From the cell containing the given text, extract its center point as (x, y) coordinate. 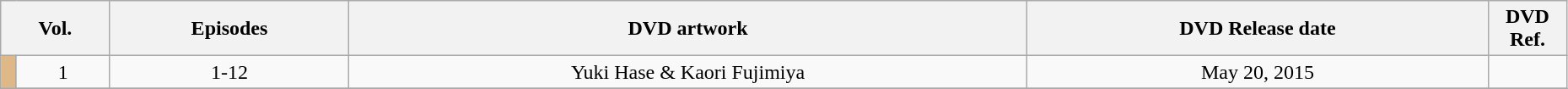
DVD Release date (1257, 29)
Vol. (56, 29)
DVD Ref. (1528, 29)
1 (62, 72)
Yuki Hase & Kaori Fujimiya (688, 72)
DVD artwork (688, 29)
Episodes (229, 29)
1-12 (229, 72)
May 20, 2015 (1257, 72)
